Return (X, Y) of the center of cell containing provided text 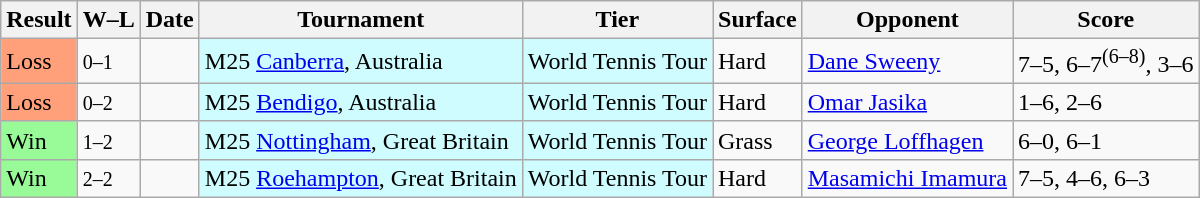
M25 Bendigo, Australia (360, 102)
6–0, 6–1 (1106, 140)
Grass (757, 140)
Dane Sweeny (907, 62)
M25 Canberra, Australia (360, 62)
Surface (757, 20)
7–5, 4–6, 6–3 (1106, 178)
M25 Nottingham, Great Britain (360, 140)
0–1 (108, 62)
1–6, 2–6 (1106, 102)
7–5, 6–7(6–8), 3–6 (1106, 62)
Tournament (360, 20)
Result (39, 20)
George Loffhagen (907, 140)
Omar Jasika (907, 102)
Date (170, 20)
2–2 (108, 178)
0–2 (108, 102)
M25 Roehampton, Great Britain (360, 178)
1–2 (108, 140)
W–L (108, 20)
Opponent (907, 20)
Score (1106, 20)
Tier (617, 20)
Masamichi Imamura (907, 178)
